From the cell containing the given text, extract its center point as [x, y] coordinate. 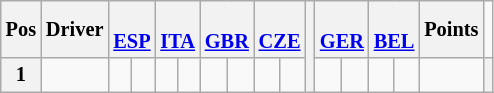
GBR [227, 29]
ITA [177, 29]
Points [451, 29]
ESP [132, 29]
GER [342, 29]
Pos [21, 29]
BEL [394, 29]
1 [21, 75]
CZE [280, 29]
Driver [74, 29]
